Find where the given text appears and provide that cell's center as (X, Y) coordinate. 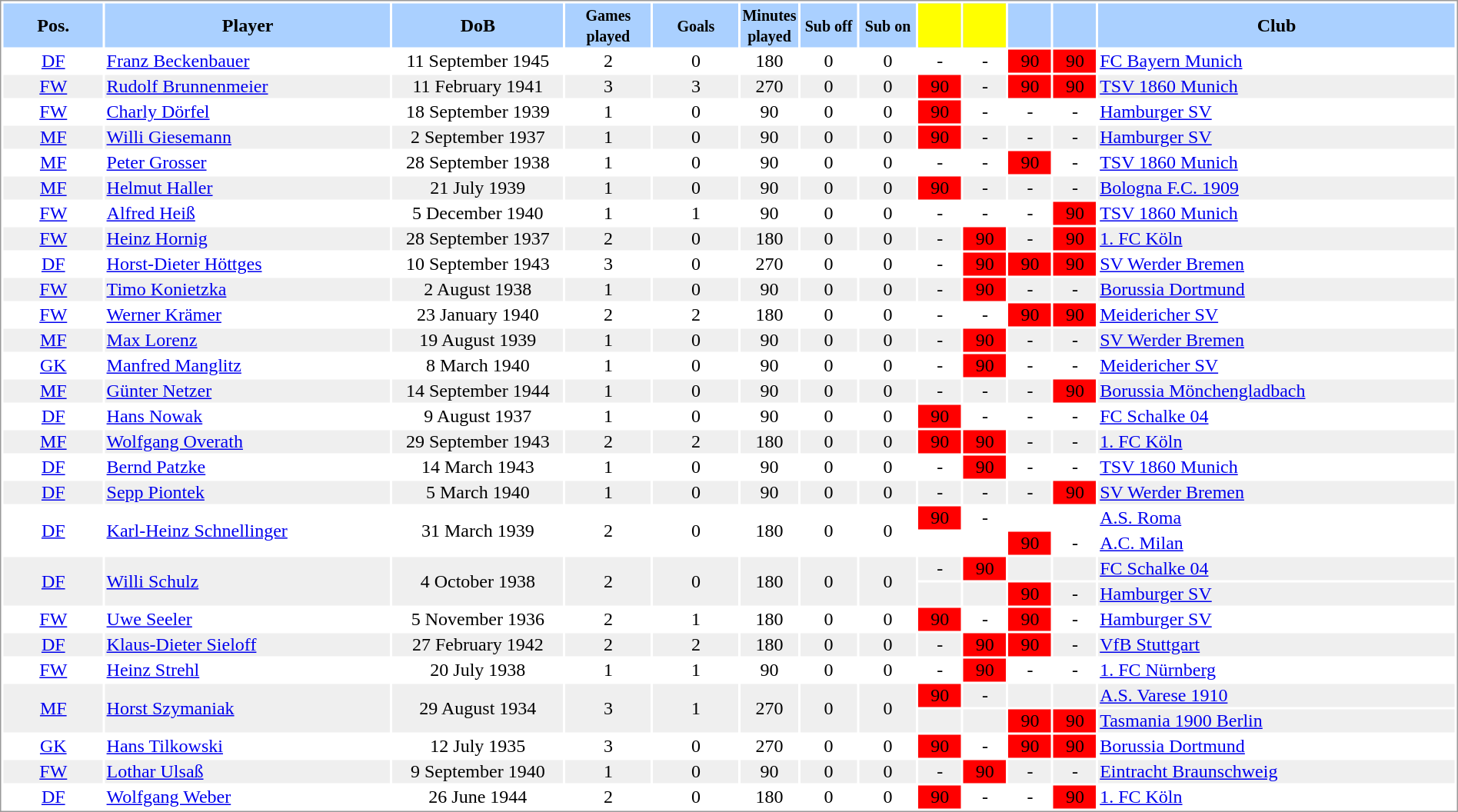
19 August 1939 (478, 341)
Bologna F.C. 1909 (1277, 188)
20 July 1938 (478, 670)
Klaus-Dieter Sieloff (248, 645)
Pos. (53, 25)
23 January 1940 (478, 314)
Willi Giesemann (248, 138)
9 August 1937 (478, 416)
4 October 1938 (478, 581)
Wolfgang Weber (248, 797)
2 September 1937 (478, 138)
Goals (695, 25)
A.S. Varese 1910 (1277, 696)
Sub on (888, 25)
Karl-Heinz Schnellinger (248, 531)
DoB (478, 25)
Timo Konietzka (248, 290)
Helmut Haller (248, 188)
Hans Tilkowski (248, 747)
Sub off (829, 25)
Minutesplayed (769, 25)
11 February 1941 (478, 87)
Club (1277, 25)
Charly Dörfel (248, 111)
Manfred Manglitz (248, 365)
1. FC Nürnberg (1277, 670)
Heinz Strehl (248, 670)
Rudolf Brunnenmeier (248, 87)
Lothar Ulsaß (248, 771)
14 September 1944 (478, 391)
Sepp Piontek (248, 493)
29 August 1934 (478, 709)
5 December 1940 (478, 213)
Uwe Seeler (248, 619)
A.C. Milan (1277, 544)
5 November 1936 (478, 619)
28 September 1937 (478, 239)
Franz Beckenbauer (248, 61)
Heinz Hornig (248, 239)
Alfred Heiß (248, 213)
Peter Grosser (248, 162)
Horst-Dieter Höttges (248, 264)
Borussia Mönchengladbach (1277, 391)
29 September 1943 (478, 442)
FC Bayern Munich (1277, 61)
31 March 1939 (478, 531)
A.S. Roma (1277, 517)
Gamesplayed (607, 25)
Horst Szymaniak (248, 709)
28 September 1938 (478, 162)
Werner Krämer (248, 314)
12 July 1935 (478, 747)
21 July 1939 (478, 188)
9 September 1940 (478, 771)
Willi Schulz (248, 581)
Hans Nowak (248, 416)
Player (248, 25)
8 March 1940 (478, 365)
Wolfgang Overath (248, 442)
VfB Stuttgart (1277, 645)
27 February 1942 (478, 645)
11 September 1945 (478, 61)
Eintracht Braunschweig (1277, 771)
18 September 1939 (478, 111)
5 March 1940 (478, 493)
Bernd Patzke (248, 467)
Günter Netzer (248, 391)
10 September 1943 (478, 264)
Max Lorenz (248, 341)
2 August 1938 (478, 290)
Tasmania 1900 Berlin (1277, 720)
14 March 1943 (478, 467)
26 June 1944 (478, 797)
